Output the (X, Y) coordinate of the center of the cell containing the given text.  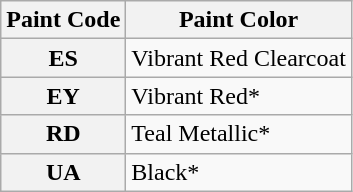
RD (64, 134)
EY (64, 96)
Teal Metallic* (239, 134)
UA (64, 172)
Vibrant Red Clearcoat (239, 58)
Paint Code (64, 20)
Paint Color (239, 20)
ES (64, 58)
Black* (239, 172)
Vibrant Red* (239, 96)
